Output the (X, Y) coordinate of the center of the cell containing the given text.  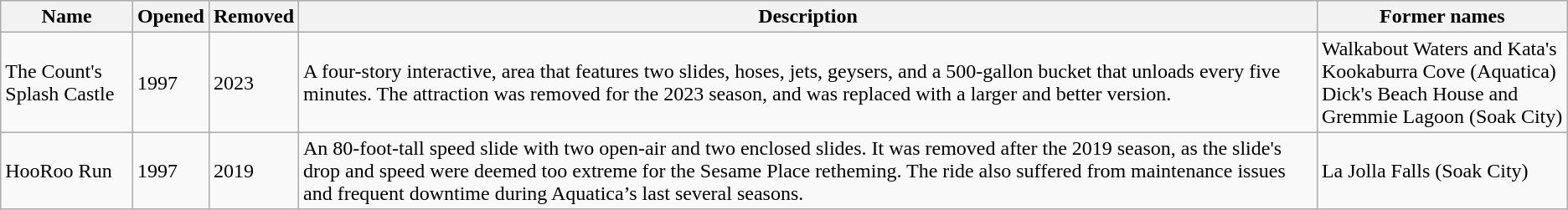
Walkabout Waters and Kata's Kookaburra Cove (Aquatica)Dick's Beach House and Gremmie Lagoon (Soak City) (1442, 82)
2023 (253, 82)
Description (808, 17)
Name (67, 17)
La Jolla Falls (Soak City) (1442, 171)
HooRoo Run (67, 171)
Opened (171, 17)
2019 (253, 171)
Removed (253, 17)
Former names (1442, 17)
The Count's Splash Castle (67, 82)
